Pinpoint the cell where the given text exists, returning its (x, y) midpoint coordinate. 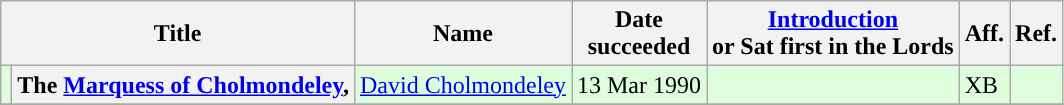
The Marquess of Cholmondeley, (184, 85)
Aff. (984, 34)
Title (178, 34)
XB (984, 85)
Ref. (1036, 34)
David Cholmondeley (462, 85)
Name (462, 34)
Datesucceeded (640, 34)
Introductionor Sat first in the Lords (834, 34)
13 Mar 1990 (640, 85)
